Return the (X, Y) coordinate for the center point of the cell that contains the specified text.  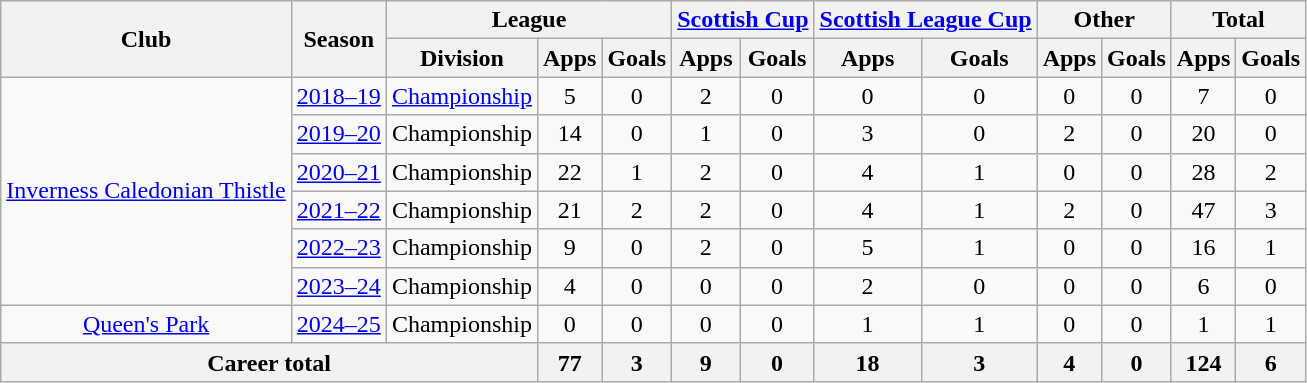
7 (1203, 96)
Season (338, 39)
Queen's Park (146, 324)
20 (1203, 134)
124 (1203, 362)
77 (569, 362)
Club (146, 39)
16 (1203, 248)
Division (462, 58)
18 (868, 362)
2022–23 (338, 248)
14 (569, 134)
Scottish Cup (743, 20)
2020–21 (338, 172)
Total (1238, 20)
2018–19 (338, 96)
Career total (270, 362)
League (528, 20)
Inverness Caledonian Thistle (146, 191)
28 (1203, 172)
2021–22 (338, 210)
22 (569, 172)
2024–25 (338, 324)
21 (569, 210)
Other (1104, 20)
Scottish League Cup (926, 20)
2023–24 (338, 286)
47 (1203, 210)
2019–20 (338, 134)
